Capture the cell that displays the provided text and extract its [x, y] central coordinate. 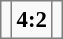
4:2 [32, 20]
